Locate the cell with the specified text and output its [x, y] center coordinate. 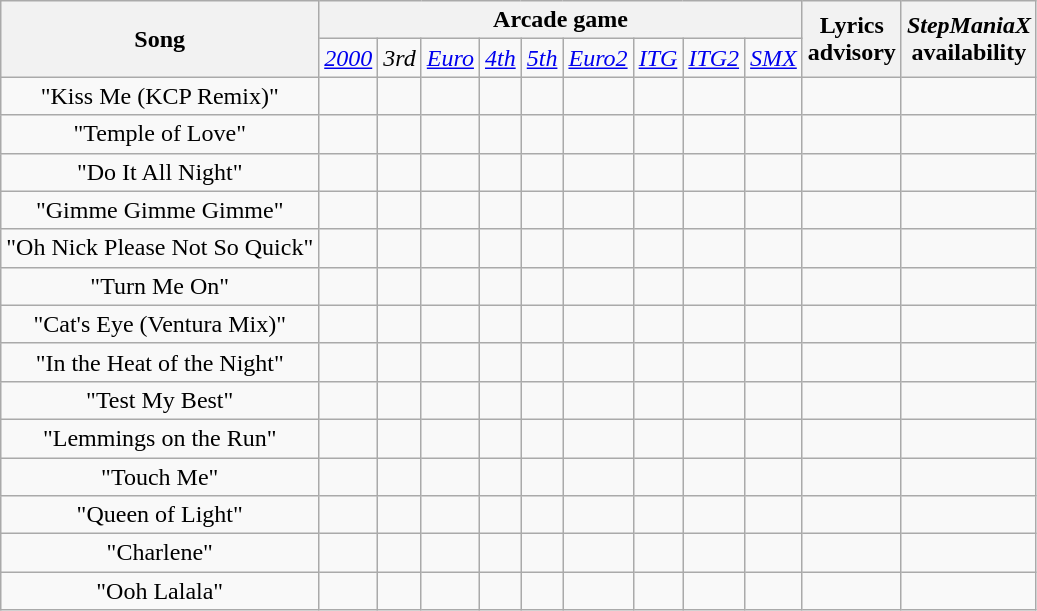
"Cat's Eye (Ventura Mix)" [160, 324]
"Ooh Lalala" [160, 591]
4th [500, 58]
SMX [774, 58]
ITG2 [714, 58]
"Lemmings on the Run" [160, 438]
2000 [348, 58]
Arcade game [561, 20]
"Test My Best" [160, 400]
ITG [658, 58]
"Oh Nick Please Not So Quick" [160, 248]
"Do It All Night" [160, 172]
"Charlene" [160, 553]
"Gimme Gimme Gimme" [160, 210]
"Kiss Me (KCP Remix)" [160, 96]
"Queen of Light" [160, 515]
Euro2 [598, 58]
Euro [450, 58]
"Temple of Love" [160, 134]
"Touch Me" [160, 477]
Lyricsadvisory [852, 39]
3rd [400, 58]
StepManiaXavailability [968, 39]
"In the Heat of the Night" [160, 362]
5th [542, 58]
Song [160, 39]
"Turn Me On" [160, 286]
